Detect which cell encompasses the target text, then output its [X, Y] center coordinate. 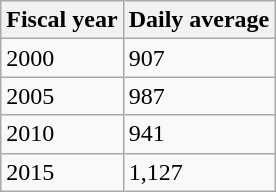
2010 [62, 134]
2015 [62, 172]
941 [199, 134]
2005 [62, 96]
987 [199, 96]
Daily average [199, 20]
2000 [62, 58]
1,127 [199, 172]
907 [199, 58]
Fiscal year [62, 20]
